Capture the cell that displays the provided text and extract its (x, y) central coordinate. 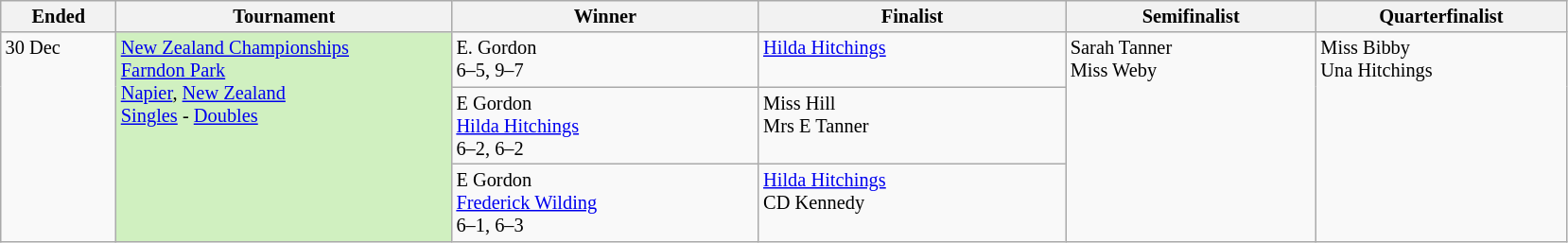
E. Gordon6–5, 9–7 (605, 60)
Sarah Tanner Miss Weby (1192, 136)
Semifinalist (1192, 16)
E Gordon Hilda Hitchings6–2, 6–2 (605, 126)
Hilda Hitchings (912, 60)
30 Dec (59, 136)
E Gordon Frederick Wilding6–1, 6–3 (605, 202)
New Zealand ChampionshipsFarndon ParkNapier, New ZealandSingles - Doubles (284, 136)
Quarterfinalist (1441, 16)
Hilda Hitchings CD Kennedy (912, 202)
Tournament (284, 16)
Ended (59, 16)
Miss Hill Mrs E Tanner (912, 126)
Miss Bibby Una Hitchings (1441, 136)
Finalist (912, 16)
Winner (605, 16)
